Locate the cell with the specified text and output its (x, y) center coordinate. 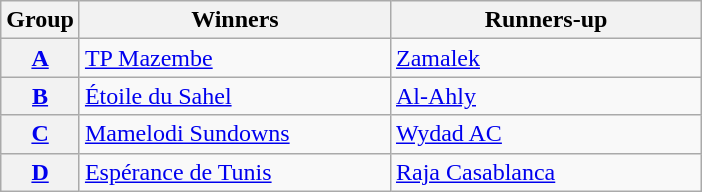
Wydad AC (546, 134)
TP Mazembe (234, 58)
Al-Ahly (546, 96)
Mamelodi Sundowns (234, 134)
Zamalek (546, 58)
Group (40, 20)
C (40, 134)
A (40, 58)
Raja Casablanca (546, 172)
B (40, 96)
Winners (234, 20)
Espérance de Tunis (234, 172)
D (40, 172)
Runners-up (546, 20)
Étoile du Sahel (234, 96)
